Detect which cell encompasses the target text, then output its (X, Y) center coordinate. 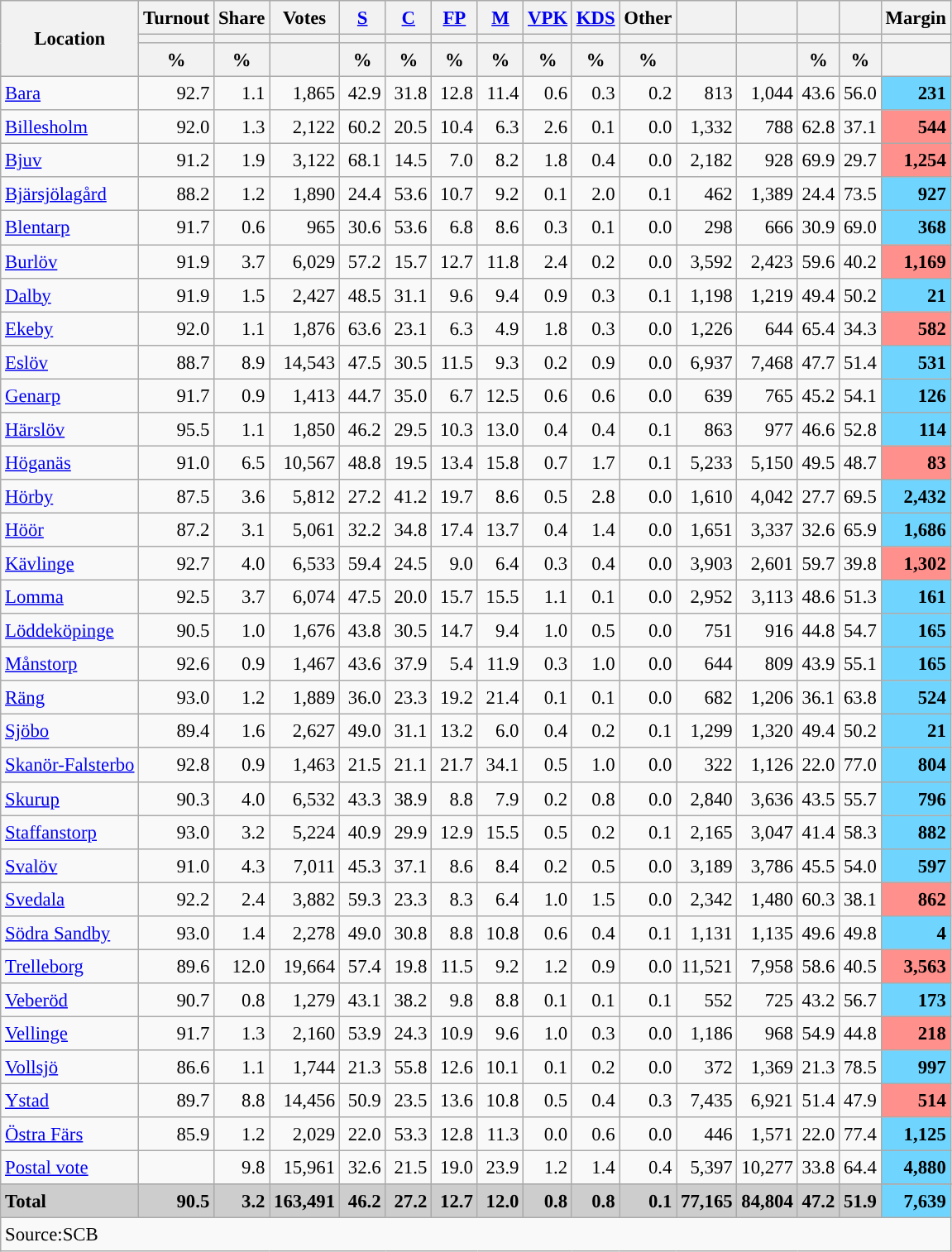
Svalöv (69, 865)
1,571 (768, 1135)
13.0 (500, 430)
231 (916, 94)
95.5 (177, 430)
8.2 (500, 160)
43.5 (818, 799)
6.5 (242, 463)
30.6 (362, 228)
Löddeköpinge (69, 630)
Bara (69, 94)
3.1 (242, 529)
41.2 (409, 496)
50.9 (362, 1101)
Höör (69, 529)
3,113 (768, 597)
3.6 (242, 496)
27.7 (818, 496)
69.0 (860, 228)
682 (706, 698)
36.1 (818, 698)
582 (916, 329)
89.4 (177, 731)
725 (768, 1001)
6,029 (304, 261)
2,427 (304, 294)
C (409, 18)
997 (916, 1067)
1,876 (304, 329)
40.2 (860, 261)
48.6 (818, 597)
14,543 (304, 362)
KDS (596, 18)
2.6 (548, 127)
21.1 (409, 766)
14.5 (409, 160)
882 (916, 832)
23.1 (409, 329)
59.4 (362, 564)
20.0 (409, 597)
15.8 (500, 463)
23.9 (500, 1168)
54.7 (860, 630)
91.2 (177, 160)
597 (916, 865)
90.3 (177, 799)
9.3 (500, 362)
19.5 (409, 463)
55.7 (860, 799)
916 (768, 630)
19.0 (455, 1168)
13.6 (455, 1101)
47.9 (860, 1101)
Skurup (69, 799)
55.1 (860, 665)
Bjuv (69, 160)
Ystad (69, 1101)
Burlöv (69, 261)
59.6 (818, 261)
1,850 (304, 430)
2,278 (304, 933)
10,277 (768, 1168)
15,961 (304, 1168)
751 (706, 630)
54.0 (860, 865)
FP (455, 18)
1,131 (706, 933)
78.5 (860, 1067)
43.2 (818, 1001)
48.7 (860, 463)
796 (916, 799)
Staffanstorp (69, 832)
48.5 (362, 294)
Vellinge (69, 1034)
49.8 (860, 933)
524 (916, 698)
65.4 (818, 329)
6.7 (455, 395)
1,369 (768, 1067)
Votes (304, 18)
804 (916, 766)
45.5 (818, 865)
53.9 (362, 1034)
3,592 (706, 261)
52.8 (860, 430)
1,320 (768, 731)
62.8 (818, 127)
1,206 (768, 698)
S (362, 18)
1,686 (916, 529)
Postal vote (69, 1168)
3,882 (304, 900)
37.9 (409, 665)
56.0 (860, 94)
12.9 (455, 832)
1,279 (304, 1001)
65.9 (860, 529)
11.4 (500, 94)
6,532 (304, 799)
24.3 (409, 1034)
5,233 (706, 463)
639 (706, 395)
862 (916, 900)
2,165 (706, 832)
19.7 (455, 496)
11.3 (500, 1135)
1,610 (706, 496)
6.0 (500, 731)
36.0 (362, 698)
4.9 (500, 329)
10.7 (455, 194)
45.3 (362, 865)
12.6 (455, 1067)
Genarp (69, 395)
3,636 (768, 799)
1.6 (242, 731)
1,219 (768, 294)
34.8 (409, 529)
60.2 (362, 127)
6.8 (455, 228)
40.5 (860, 966)
51.9 (860, 1201)
6,074 (304, 597)
1,332 (706, 127)
46.6 (818, 430)
10.1 (500, 1067)
2,182 (706, 160)
3,563 (916, 966)
58.6 (818, 966)
43.8 (362, 630)
Sjöbo (69, 731)
7.9 (500, 799)
3,189 (706, 865)
30.8 (409, 933)
372 (706, 1067)
60.3 (818, 900)
58.3 (860, 832)
Trelleborg (69, 966)
Location (69, 39)
11.9 (500, 665)
2,423 (768, 261)
90.7 (177, 1001)
54.9 (818, 1034)
41.4 (818, 832)
446 (706, 1135)
77,165 (706, 1201)
965 (304, 228)
173 (916, 1001)
77.4 (860, 1135)
45.2 (818, 395)
809 (768, 665)
33.8 (818, 1168)
5,061 (304, 529)
Bjärsjölagård (69, 194)
11.8 (500, 261)
Total (69, 1201)
77.0 (860, 766)
6,533 (304, 564)
2,952 (706, 597)
1,302 (916, 564)
92.8 (177, 766)
21.4 (500, 698)
5.4 (455, 665)
813 (706, 94)
17.4 (455, 529)
64.4 (860, 1168)
44.7 (362, 395)
1,135 (768, 933)
85.9 (177, 1135)
M (500, 18)
1,186 (706, 1034)
Turnout (177, 18)
43.3 (362, 799)
VPK (548, 18)
1,198 (706, 294)
69.5 (860, 496)
Månstorp (69, 665)
1,254 (916, 160)
10,567 (304, 463)
968 (768, 1034)
11,521 (706, 966)
21.7 (455, 766)
Hörby (69, 496)
47.7 (818, 362)
89.7 (177, 1101)
5,812 (304, 496)
4,880 (916, 1168)
13.2 (455, 731)
10.4 (455, 127)
Kävlinge (69, 564)
2,160 (304, 1034)
53.3 (409, 1135)
7,639 (916, 1201)
Svedala (69, 900)
1,890 (304, 194)
863 (706, 430)
88.2 (177, 194)
126 (916, 395)
73.5 (860, 194)
2,342 (706, 900)
34.3 (860, 329)
1,389 (768, 194)
Lomma (69, 597)
1,865 (304, 94)
29.5 (409, 430)
2,432 (916, 496)
Skanör-Falsterbo (69, 766)
1,744 (304, 1067)
2,601 (768, 564)
7,011 (304, 865)
544 (916, 127)
57.4 (362, 966)
1.9 (242, 160)
Margin (916, 18)
29.9 (409, 832)
31.8 (409, 94)
514 (916, 1101)
Höganäs (69, 463)
4.3 (242, 865)
48.8 (362, 463)
19.8 (409, 966)
6,937 (706, 362)
13.4 (455, 463)
1,889 (304, 698)
Veberöd (69, 1001)
56.7 (860, 1001)
462 (706, 194)
14,456 (304, 1101)
47.2 (818, 1201)
Billesholm (69, 127)
1,044 (768, 94)
68.1 (362, 160)
Vollsjö (69, 1067)
666 (768, 228)
3,122 (304, 160)
2.0 (596, 194)
Blentarp (69, 228)
13.7 (500, 529)
0.7 (548, 463)
Other (648, 18)
5,150 (768, 463)
2,840 (706, 799)
51.3 (860, 597)
368 (916, 228)
3,047 (768, 832)
38.1 (860, 900)
1,480 (768, 900)
19.2 (455, 698)
55.8 (409, 1067)
977 (768, 430)
Dalby (69, 294)
87.2 (177, 529)
531 (916, 362)
114 (916, 430)
40.9 (362, 832)
1,413 (304, 395)
218 (916, 1034)
19,664 (304, 966)
298 (706, 228)
23.5 (409, 1101)
Räng (69, 698)
1.7 (596, 463)
7,435 (706, 1101)
Östra Färs (69, 1135)
30.9 (818, 228)
Härslöv (69, 430)
8.9 (242, 362)
89.6 (177, 966)
43.1 (362, 1001)
10.3 (455, 430)
12.5 (500, 395)
3,903 (706, 564)
Södra Sandby (69, 933)
Source:SCB (476, 1235)
1,125 (916, 1135)
92.6 (177, 665)
63.8 (860, 698)
43.9 (818, 665)
927 (916, 194)
2,627 (304, 731)
1,651 (706, 529)
4,042 (768, 496)
14.7 (455, 630)
86.6 (177, 1067)
92.5 (177, 597)
59.3 (362, 900)
765 (768, 395)
788 (768, 127)
1,169 (916, 261)
59.7 (818, 564)
3,786 (768, 865)
49.6 (818, 933)
69.9 (818, 160)
1,676 (304, 630)
8.3 (455, 900)
552 (706, 1001)
87.5 (177, 496)
4 (916, 933)
35.0 (409, 395)
2,122 (304, 127)
92.2 (177, 900)
49.5 (818, 463)
32.2 (362, 529)
2.8 (596, 496)
1,467 (304, 665)
Eslöv (69, 362)
7.0 (455, 160)
7,468 (768, 362)
20.5 (409, 127)
57.2 (362, 261)
29.7 (860, 160)
5,397 (706, 1168)
7,958 (768, 966)
38.2 (409, 1001)
Share (242, 18)
5,224 (304, 832)
63.6 (362, 329)
1,463 (304, 766)
24.5 (409, 564)
161 (916, 597)
322 (706, 766)
3,337 (768, 529)
10.9 (455, 1034)
928 (768, 160)
83 (916, 463)
1,299 (706, 731)
8.4 (500, 865)
1,126 (768, 766)
84,804 (768, 1201)
42.9 (362, 94)
2,029 (304, 1135)
54.1 (860, 395)
9.0 (455, 564)
6,921 (768, 1101)
163,491 (304, 1201)
Ekeby (69, 329)
39.8 (860, 564)
38.9 (409, 799)
88.7 (177, 362)
34.1 (500, 766)
1,226 (706, 329)
